Scan for the cell matching the given text and deliver its [X, Y] coordinate at center. 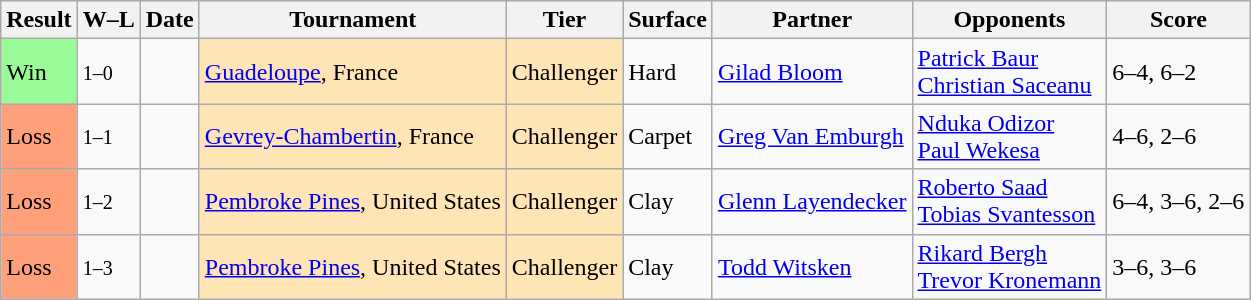
Win [39, 72]
Hard [668, 72]
Tier [564, 20]
Gevrey-Chambertin, France [352, 136]
Carpet [668, 136]
Nduka Odizor Paul Wekesa [1010, 136]
1–0 [108, 72]
1–3 [108, 266]
Tournament [352, 20]
Roberto Saad Tobias Svantesson [1010, 202]
6–4, 6–2 [1178, 72]
1–1 [108, 136]
Greg Van Emburgh [812, 136]
Rikard Bergh Trevor Kronemann [1010, 266]
Guadeloupe, France [352, 72]
Todd Witsken [812, 266]
Date [170, 20]
1–2 [108, 202]
Score [1178, 20]
Partner [812, 20]
Opponents [1010, 20]
Surface [668, 20]
Glenn Layendecker [812, 202]
Patrick Baur Christian Saceanu [1010, 72]
3–6, 3–6 [1178, 266]
4–6, 2–6 [1178, 136]
6–4, 3–6, 2–6 [1178, 202]
W–L [108, 20]
Gilad Bloom [812, 72]
Result [39, 20]
